From the cell containing the given text, extract its center point as [X, Y] coordinate. 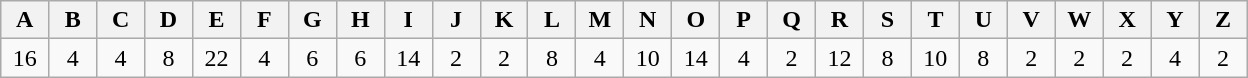
R [840, 20]
W [1079, 20]
X [1127, 20]
M [600, 20]
P [744, 20]
S [887, 20]
T [935, 20]
V [1031, 20]
Z [1223, 20]
D [169, 20]
I [408, 20]
E [216, 20]
16 [25, 58]
J [456, 20]
L [552, 20]
H [360, 20]
12 [840, 58]
F [264, 20]
K [504, 20]
C [121, 20]
A [25, 20]
U [983, 20]
22 [216, 58]
G [312, 20]
N [648, 20]
O [696, 20]
Y [1175, 20]
B [73, 20]
Q [792, 20]
